Capture the cell that displays the provided text and extract its [X, Y] central coordinate. 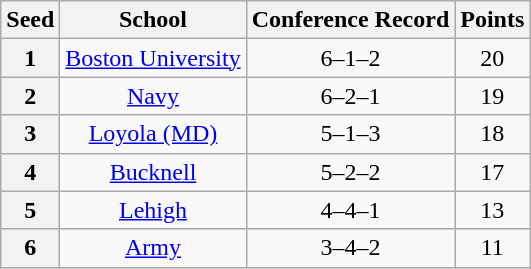
11 [492, 248]
19 [492, 96]
Boston University [153, 58]
Loyola (MD) [153, 134]
Bucknell [153, 172]
Points [492, 20]
20 [492, 58]
4 [30, 172]
Navy [153, 96]
Seed [30, 20]
6–1–2 [350, 58]
Conference Record [350, 20]
2 [30, 96]
Lehigh [153, 210]
5–2–2 [350, 172]
5–1–3 [350, 134]
6 [30, 248]
1 [30, 58]
17 [492, 172]
18 [492, 134]
6–2–1 [350, 96]
3 [30, 134]
4–4–1 [350, 210]
Army [153, 248]
13 [492, 210]
5 [30, 210]
3–4–2 [350, 248]
School [153, 20]
